Return [x, y] of the center of cell containing provided text 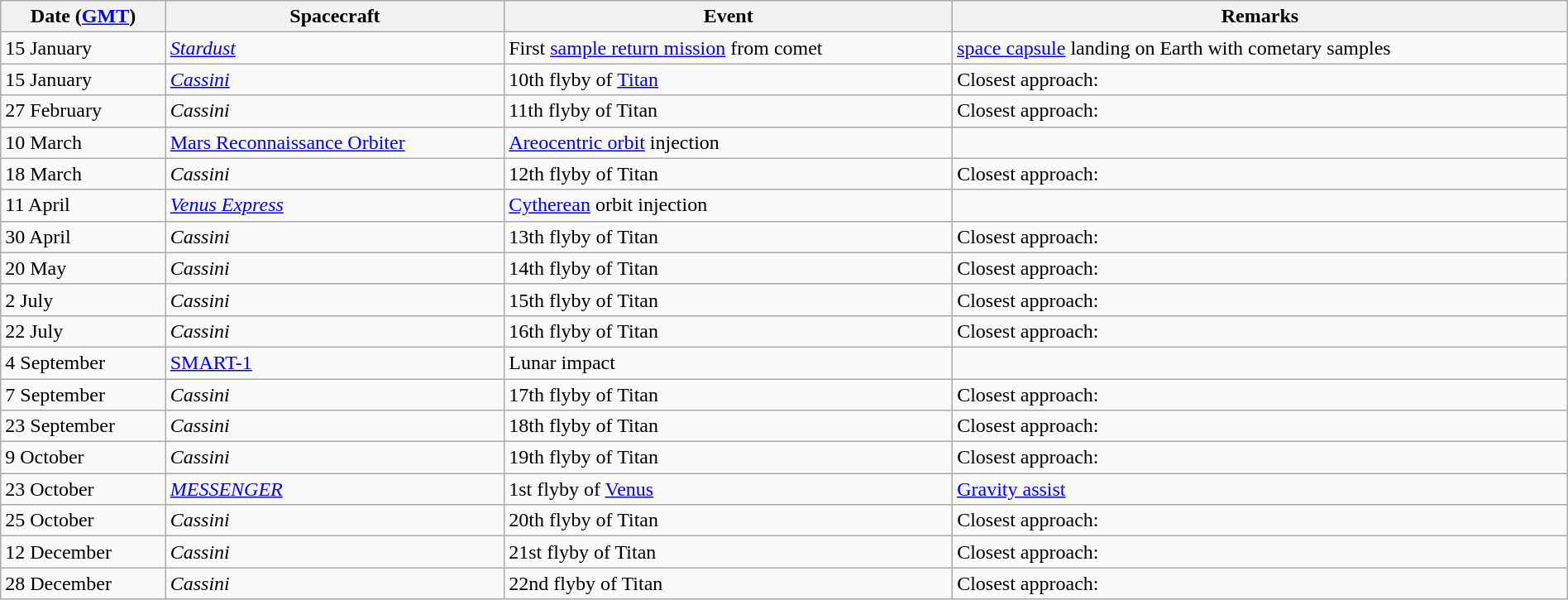
13th flyby of Titan [729, 237]
Gravity assist [1260, 489]
Lunar impact [729, 362]
22 July [83, 331]
Remarks [1260, 17]
Stardust [335, 48]
Event [729, 17]
22nd flyby of Titan [729, 583]
20th flyby of Titan [729, 521]
Date (GMT) [83, 17]
space capsule landing on Earth with cometary samples [1260, 48]
11th flyby of Titan [729, 111]
19th flyby of Titan [729, 458]
11 April [83, 205]
28 December [83, 583]
Spacecraft [335, 17]
10th flyby of Titan [729, 79]
20 May [83, 268]
18th flyby of Titan [729, 426]
2 July [83, 300]
14th flyby of Titan [729, 268]
9 October [83, 458]
SMART-1 [335, 362]
18 March [83, 174]
23 September [83, 426]
30 April [83, 237]
Venus Express [335, 205]
1st flyby of Venus [729, 489]
21st flyby of Titan [729, 552]
7 September [83, 395]
Areocentric orbit injection [729, 142]
MESSENGER [335, 489]
12 December [83, 552]
15th flyby of Titan [729, 300]
4 September [83, 362]
25 October [83, 521]
First sample return mission from comet [729, 48]
16th flyby of Titan [729, 331]
Cytherean orbit injection [729, 205]
10 March [83, 142]
17th flyby of Titan [729, 395]
23 October [83, 489]
12th flyby of Titan [729, 174]
27 February [83, 111]
Mars Reconnaissance Orbiter [335, 142]
